From the cell containing the given text, extract its center point as [X, Y] coordinate. 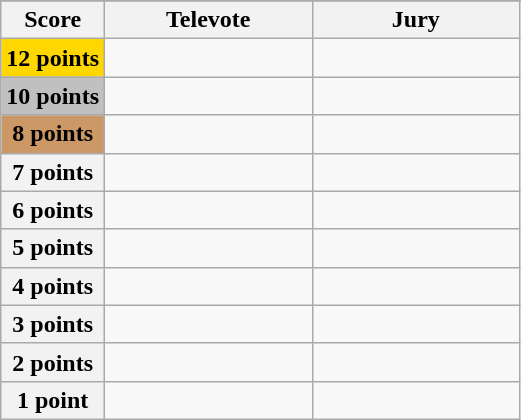
5 points [53, 248]
Jury [416, 20]
Televote [209, 20]
12 points [53, 58]
Score [53, 20]
3 points [53, 324]
2 points [53, 362]
1 point [53, 400]
8 points [53, 134]
7 points [53, 172]
4 points [53, 286]
6 points [53, 210]
10 points [53, 96]
